Find where the given text appears and provide that cell's center as (X, Y) coordinate. 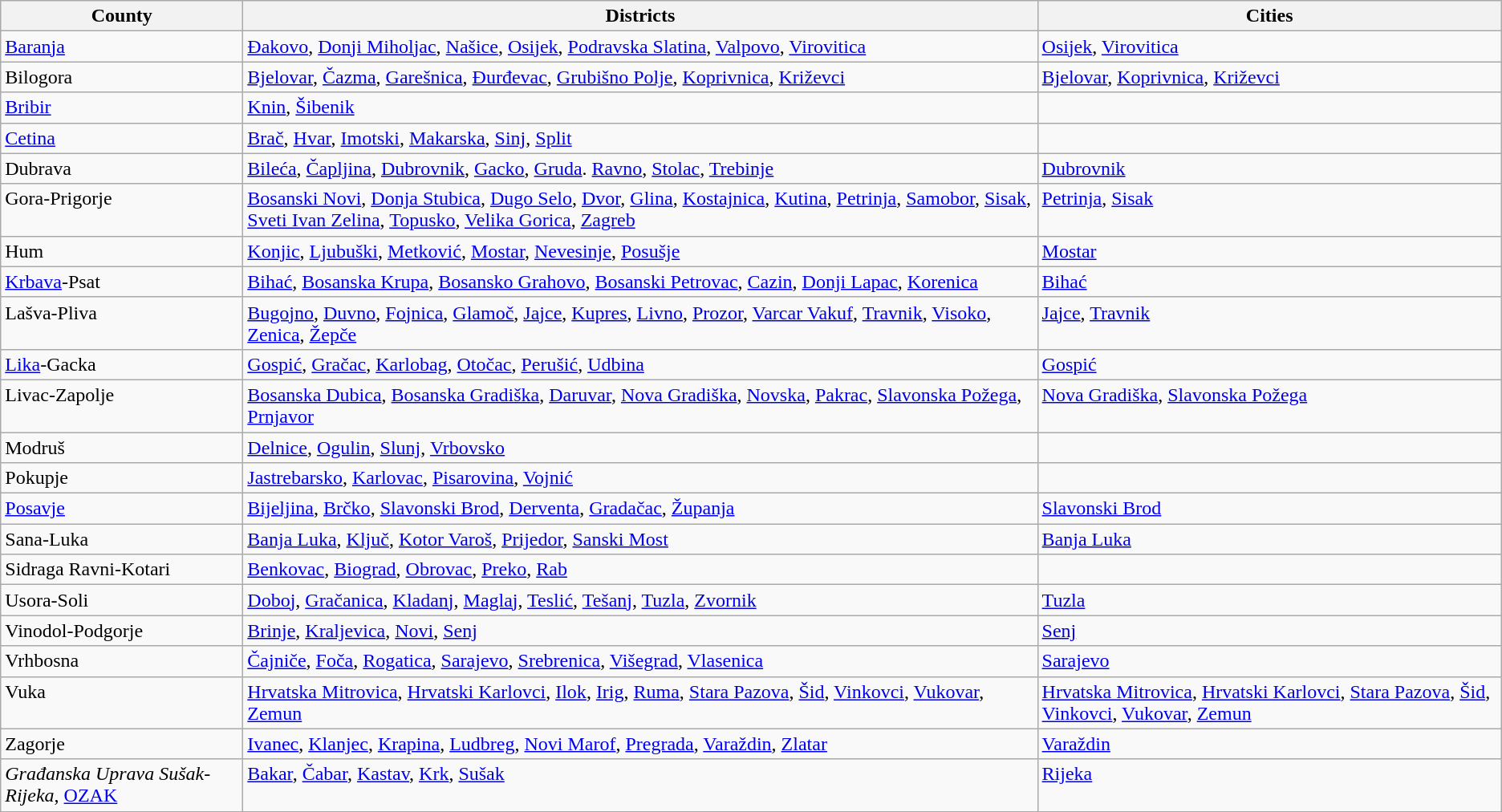
Ivanec, Klanjec, Krapina, Ludbreg, Novi Marof, Pregrada, Varaždin, Zlatar (640, 744)
Bakar, Čabar, Kastav, Krk, Sušak (640, 785)
Dubrava (122, 168)
Vinodol-Podgorje (122, 631)
Benkovac, Biograd, Obrovac, Preko, Rab (640, 570)
Bjelovar, Koprivnica, Križevci (1269, 77)
Knin, Šibenik (640, 108)
Bosanska Dubica, Bosanska Gradiška, Daruvar, Nova Gradiška, Novska, Pakrac, Slavonska Požega, Prnjavor (640, 406)
Bjelovar, Čazma, Garešnica, Đurđevac, Grubišno Polje, Koprivnica, Križevci (640, 77)
Građanska Uprava Sušak-Rijeka, OZAK (122, 785)
Bribir (122, 108)
Konjic, Ljubuški, Metković, Mostar, Nevesinje, Posušje (640, 251)
Banja Luka (1269, 539)
Slavonski Brod (1269, 509)
Čajniče, Foča, Rogatica, Sarajevo, Srebrenica, Višegrad, Vlasenica (640, 661)
Sarajevo (1269, 661)
Districts (640, 16)
Bugojno, Duvno, Fojnica, Glamoč, Jajce, Kupres, Livno, Prozor, Varcar Vakuf, Travnik, Visoko, Zenica, Žepče (640, 323)
Doboj, Gračanica, Kladanj, Maglaj, Teslić, Tešanj, Tuzla, Zvornik (640, 600)
Usora-Soli (122, 600)
Vuka (122, 703)
Dubrovnik (1269, 168)
Gospić, Gračac, Karlobag, Otočac, Perušić, Udbina (640, 364)
Hum (122, 251)
Pokupje (122, 478)
Bijeljina, Brčko, Slavonski Brod, Derventa, Gradačac, Županja (640, 509)
Banja Luka, Ključ, Kotor Varoš, Prijedor, Sanski Most (640, 539)
Zagorje (122, 744)
Gora-Prigorje (122, 210)
Petrinja, Sisak (1269, 210)
Bihać, Bosanska Krupa, Bosansko Grahovo, Bosanski Petrovac, Cazin, Donji Lapac, Korenica (640, 282)
Senj (1269, 631)
Brinje, Kraljevica, Novi, Senj (640, 631)
Sana-Luka (122, 539)
Lika-Gacka (122, 364)
Gospić (1269, 364)
County (122, 16)
Varaždin (1269, 744)
Cities (1269, 16)
Mostar (1269, 251)
Bihać (1269, 282)
Bosanski Novi, Donja Stubica, Dugo Selo, Dvor, Glina, Kostajnica, Kutina, Petrinja, Samobor, Sisak, Sveti Ivan Zelina, Topusko, Velika Gorica, Zagreb (640, 210)
Delnice, Ogulin, Slunj, Vrbovsko (640, 447)
Sidraga Ravni-Kotari (122, 570)
Bilogora (122, 77)
Vrhbosna (122, 661)
Baranja (122, 47)
Cetina (122, 138)
Osijek, Virovitica (1269, 47)
Tuzla (1269, 600)
Bileća, Čapljina, Dubrovnik, Gacko, Gruda. Ravno, Stolac, Trebinje (640, 168)
Brač, Hvar, Imotski, Makarska, Sinj, Split (640, 138)
Lašva-Pliva (122, 323)
Jastrebarsko, Karlovac, Pisarovina, Vojnić (640, 478)
Hrvatska Mitrovica, Hrvatski Karlovci, Stara Pazova, Šid, Vinkovci, Vukovar, Zemun (1269, 703)
Đakovo, Donji Miholjac, Našice, Osijek, Podravska Slatina, Valpovo, Virovitica (640, 47)
Modruš (122, 447)
Jajce, Travnik (1269, 323)
Nova Gradiška, Slavonska Požega (1269, 406)
Rijeka (1269, 785)
Livac-Zapolje (122, 406)
Posavje (122, 509)
Hrvatska Mitrovica, Hrvatski Karlovci, Ilok, Irig, Ruma, Stara Pazova, Šid, Vinkovci, Vukovar, Zemun (640, 703)
Krbava-Psat (122, 282)
